Locate the cell with the specified text and output its [x, y] center coordinate. 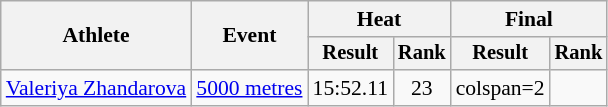
Event [249, 36]
colspan=2 [500, 88]
15:52.11 [350, 88]
Heat [380, 19]
Final [530, 19]
Athlete [96, 36]
23 [422, 88]
Valeriya Zhandarova [96, 88]
5000 metres [249, 88]
